Scan for the cell matching the given text and deliver its [x, y] coordinate at center. 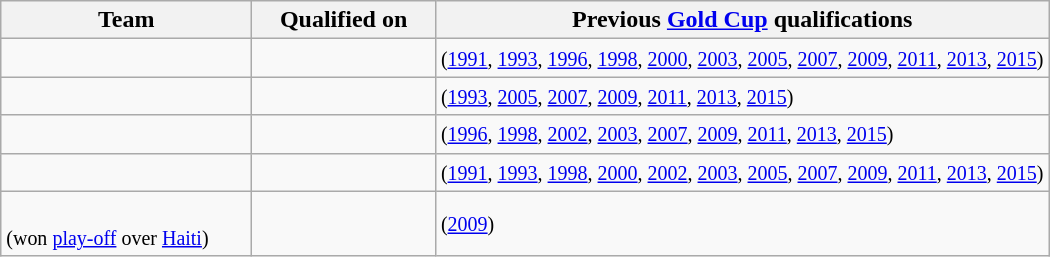
Qualified on [344, 20]
(1991, 1993, 1998, 2000, 2002, 2003, 2005, 2007, 2009, 2011, 2013, 2015) [742, 172]
Previous Gold Cup qualifications [742, 20]
(2009) [742, 224]
(won play-off over Haiti) [126, 224]
Team [126, 20]
(1996, 1998, 2002, 2003, 2007, 2009, 2011, 2013, 2015) [742, 134]
(1993, 2005, 2007, 2009, 2011, 2013, 2015) [742, 96]
(1991, 1993, 1996, 1998, 2000, 2003, 2005, 2007, 2009, 2011, 2013, 2015) [742, 58]
